Capture the cell that displays the provided text and extract its (X, Y) central coordinate. 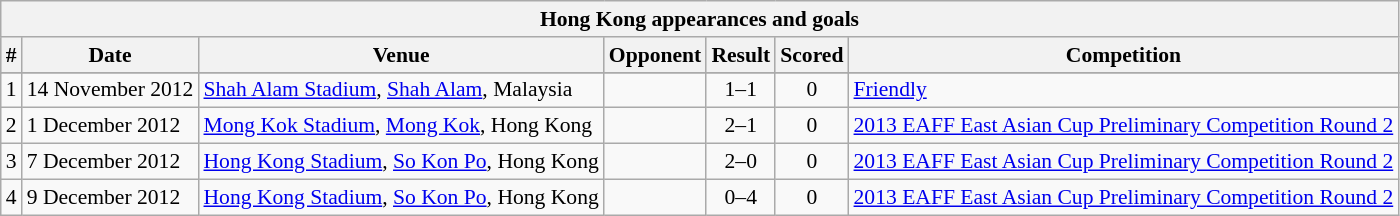
7 December 2012 (110, 162)
2–1 (740, 126)
3 (12, 162)
4 (12, 197)
0–4 (740, 197)
# (12, 55)
Mong Kok Stadium, Mong Kok, Hong Kong (400, 126)
Friendly (1124, 90)
1–1 (740, 90)
Competition (1124, 55)
2–0 (740, 162)
Scored (812, 55)
Hong Kong appearances and goals (700, 19)
14 November 2012 (110, 90)
Opponent (656, 55)
Date (110, 55)
2 (12, 126)
1 (12, 90)
9 December 2012 (110, 197)
Venue (400, 55)
Shah Alam Stadium, Shah Alam, Malaysia (400, 90)
1 December 2012 (110, 126)
Result (740, 55)
